Extract the [X, Y] coordinate from the center of the cell holding the provided text.  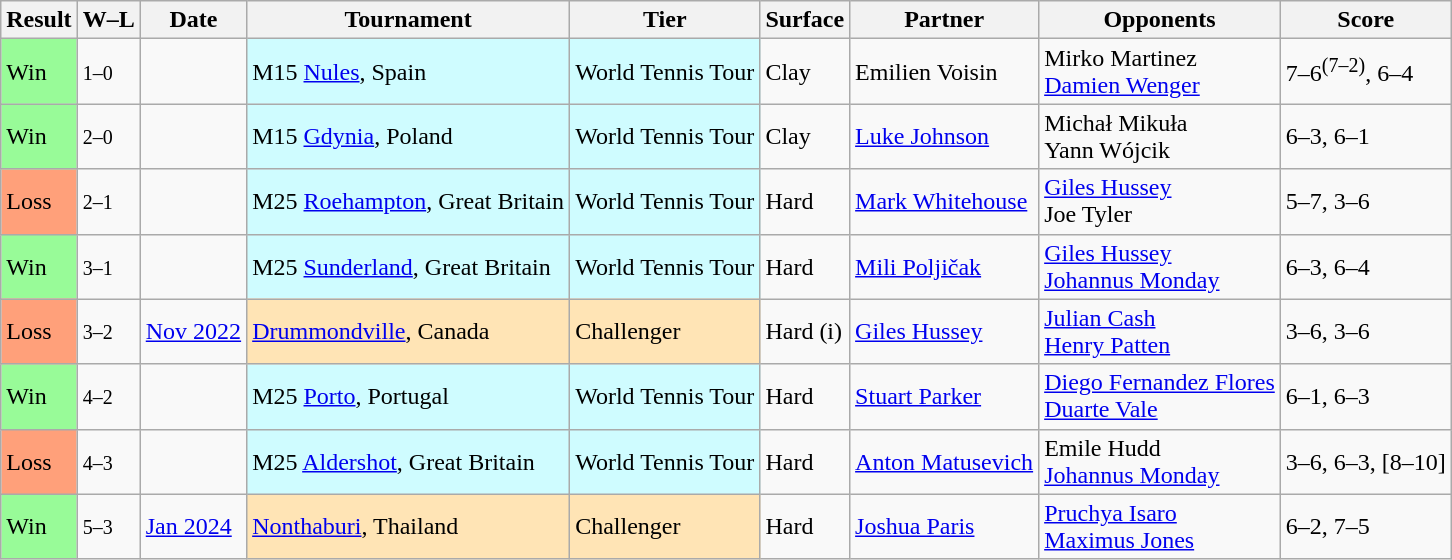
Giles Hussey Johannus Monday [1160, 266]
Jan 2024 [193, 526]
Julian Cash Henry Patten [1160, 332]
M25 Aldershot, Great Britain [408, 462]
6–2, 7–5 [1366, 526]
Mirko Martinez Damien Wenger [1160, 72]
4–2 [108, 396]
Hard (i) [805, 332]
6–1, 6–3 [1366, 396]
5–3 [108, 526]
2–0 [108, 136]
M15 Nules, Spain [408, 72]
Giles Hussey Joe Tyler [1160, 202]
Drummondville, Canada [408, 332]
M25 Roehampton, Great Britain [408, 202]
Surface [805, 20]
1–0 [108, 72]
Score [1366, 20]
Opponents [1160, 20]
Tier [665, 20]
Anton Matusevich [944, 462]
Diego Fernandez Flores Duarte Vale [1160, 396]
Michał Mikuła Yann Wójcik [1160, 136]
3–6, 6–3, [8–10] [1366, 462]
Partner [944, 20]
M25 Sunderland, Great Britain [408, 266]
Date [193, 20]
5–7, 3–6 [1366, 202]
2–1 [108, 202]
M25 Porto, Portugal [408, 396]
Mark Whitehouse [944, 202]
Stuart Parker [944, 396]
Pruchya Isaro Maximus Jones [1160, 526]
Nonthaburi, Thailand [408, 526]
4–3 [108, 462]
Emilien Voisin [944, 72]
Mili Poljičak [944, 266]
Tournament [408, 20]
3–2 [108, 332]
6–3, 6–1 [1366, 136]
M15 Gdynia, Poland [408, 136]
6–3, 6–4 [1366, 266]
Joshua Paris [944, 526]
3–6, 3–6 [1366, 332]
Result [39, 20]
3–1 [108, 266]
Luke Johnson [944, 136]
7–6(7–2), 6–4 [1366, 72]
Giles Hussey [944, 332]
W–L [108, 20]
Nov 2022 [193, 332]
Emile Hudd Johannus Monday [1160, 462]
